For the text-containing cell, return its midpoint in [X, Y] coordinate format. 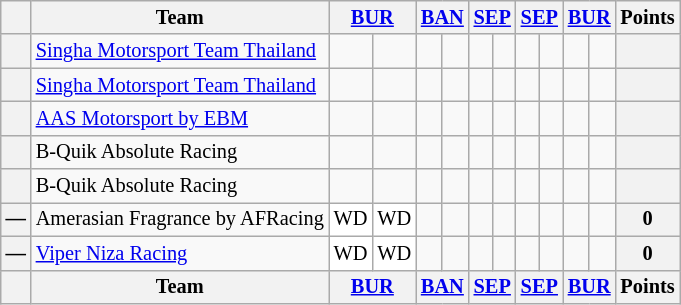
Amerasian Fragrance by AFRacing [180, 219]
Viper Niza Racing [180, 253]
AAS Motorsport by EBM [180, 118]
